Pinpoint the cell where the given text exists, returning its (x, y) midpoint coordinate. 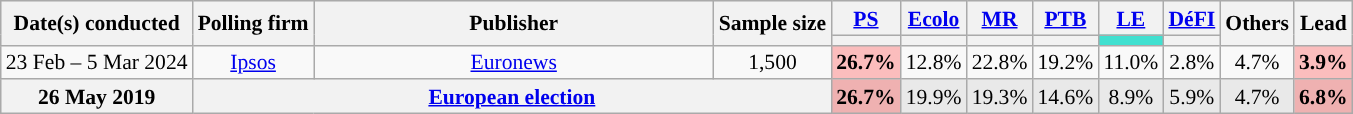
Lead (1324, 23)
Others (1257, 23)
Ecolo (934, 18)
6.8% (1324, 97)
Date(s) conducted (97, 23)
2.8% (1192, 62)
DéFI (1192, 18)
1,500 (772, 62)
PS (866, 18)
Sample size (772, 23)
Publisher (514, 23)
26 May 2019 (97, 97)
MR (1000, 18)
Euronews (514, 62)
3.9% (1324, 62)
23 Feb – 5 Mar 2024 (97, 62)
PTB (1065, 18)
19.2% (1065, 62)
22.8% (1000, 62)
19.3% (1000, 97)
8.9% (1130, 97)
LE (1130, 18)
12.8% (934, 62)
European election (512, 97)
19.9% (934, 97)
Ipsos (254, 62)
11.0% (1130, 62)
14.6% (1065, 97)
5.9% (1192, 97)
Polling firm (254, 23)
